Identify which cell holds the provided text, then report its (x, y) central coordinate. 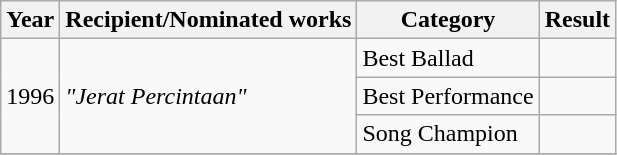
Result (577, 20)
Best Performance (448, 96)
Category (448, 20)
Year (30, 20)
1996 (30, 96)
Recipient/Nominated works (208, 20)
Best Ballad (448, 58)
"Jerat Percintaan" (208, 96)
Song Champion (448, 134)
